Provide the (x, y) coordinate of the cell's center where the given text is located.  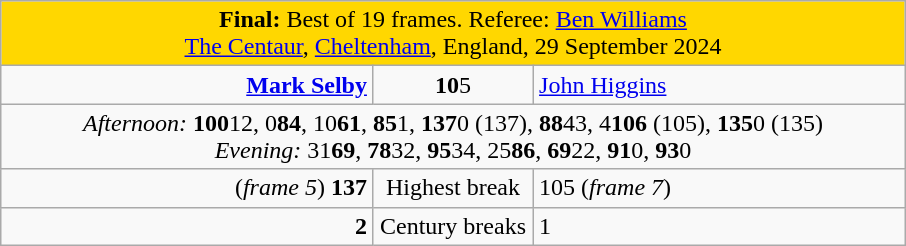
Highest break (452, 188)
105 (452, 85)
2 (186, 226)
1 (720, 226)
John Higgins (720, 85)
105 (frame 7) (720, 188)
Afternoon: 10012, 084, 1061, 851, 1370 (137), 8843, 4106 (105), 1350 (135)Evening: 3169, 7832, 9534, 2586, 6922, 910, 930 (452, 136)
(frame 5) 137 (186, 188)
Mark Selby (186, 85)
Final: Best of 19 frames. Referee: Ben Williams The Centaur, Cheltenham, England, 29 September 2024 (452, 34)
Century breaks (452, 226)
